Capture the cell that displays the provided text and extract its [x, y] central coordinate. 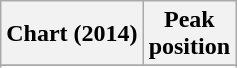
Chart (2014) [72, 34]
Peak position [189, 34]
